From the cell containing the given text, extract its center point as (x, y) coordinate. 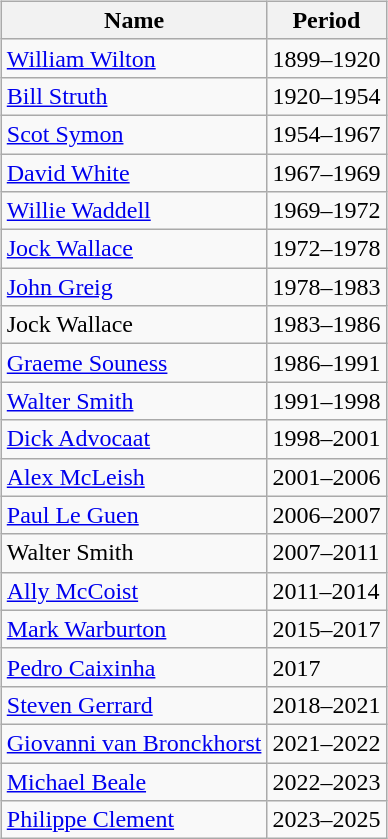
2007–2011 (326, 553)
Steven Gerrard (134, 705)
1967–1969 (326, 173)
1972–1978 (326, 249)
Period (326, 20)
Willie Waddell (134, 211)
John Greig (134, 287)
Dick Advocaat (134, 439)
2017 (326, 667)
David White (134, 173)
2011–2014 (326, 591)
Philippe Clement (134, 820)
Alex McLeish (134, 477)
1920–1954 (326, 96)
2015–2017 (326, 629)
2001–2006 (326, 477)
Giovanni van Bronckhorst (134, 743)
2022–2023 (326, 781)
2018–2021 (326, 705)
2006–2007 (326, 515)
Graeme Souness (134, 363)
1991–1998 (326, 401)
2023–2025 (326, 820)
Ally McCoist (134, 591)
1983–1986 (326, 325)
Mark Warburton (134, 629)
2021–2022 (326, 743)
1899–1920 (326, 58)
Bill Struth (134, 96)
1986–1991 (326, 363)
1998–2001 (326, 439)
Scot Symon (134, 134)
1954–1967 (326, 134)
Michael Beale (134, 781)
Pedro Caixinha (134, 667)
1969–1972 (326, 211)
Paul Le Guen (134, 515)
1978–1983 (326, 287)
William Wilton (134, 58)
Name (134, 20)
